Pinpoint the cell where the given text exists, returning its (X, Y) midpoint coordinate. 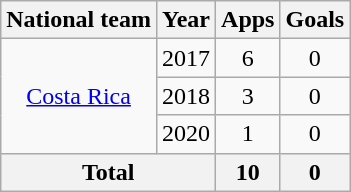
10 (248, 172)
1 (248, 134)
3 (248, 96)
Apps (248, 20)
Goals (315, 20)
2020 (186, 134)
2017 (186, 58)
Year (186, 20)
6 (248, 58)
Total (108, 172)
2018 (186, 96)
National team (79, 20)
Costa Rica (79, 96)
